Capture the cell that displays the provided text and extract its (X, Y) central coordinate. 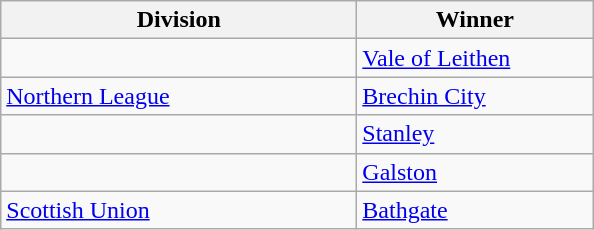
Brechin City (475, 96)
Vale of Leithen (475, 58)
Bathgate (475, 210)
Scottish Union (179, 210)
Division (179, 20)
Northern League (179, 96)
Galston (475, 172)
Winner (475, 20)
Stanley (475, 134)
